Capture the cell that displays the provided text and extract its [X, Y] central coordinate. 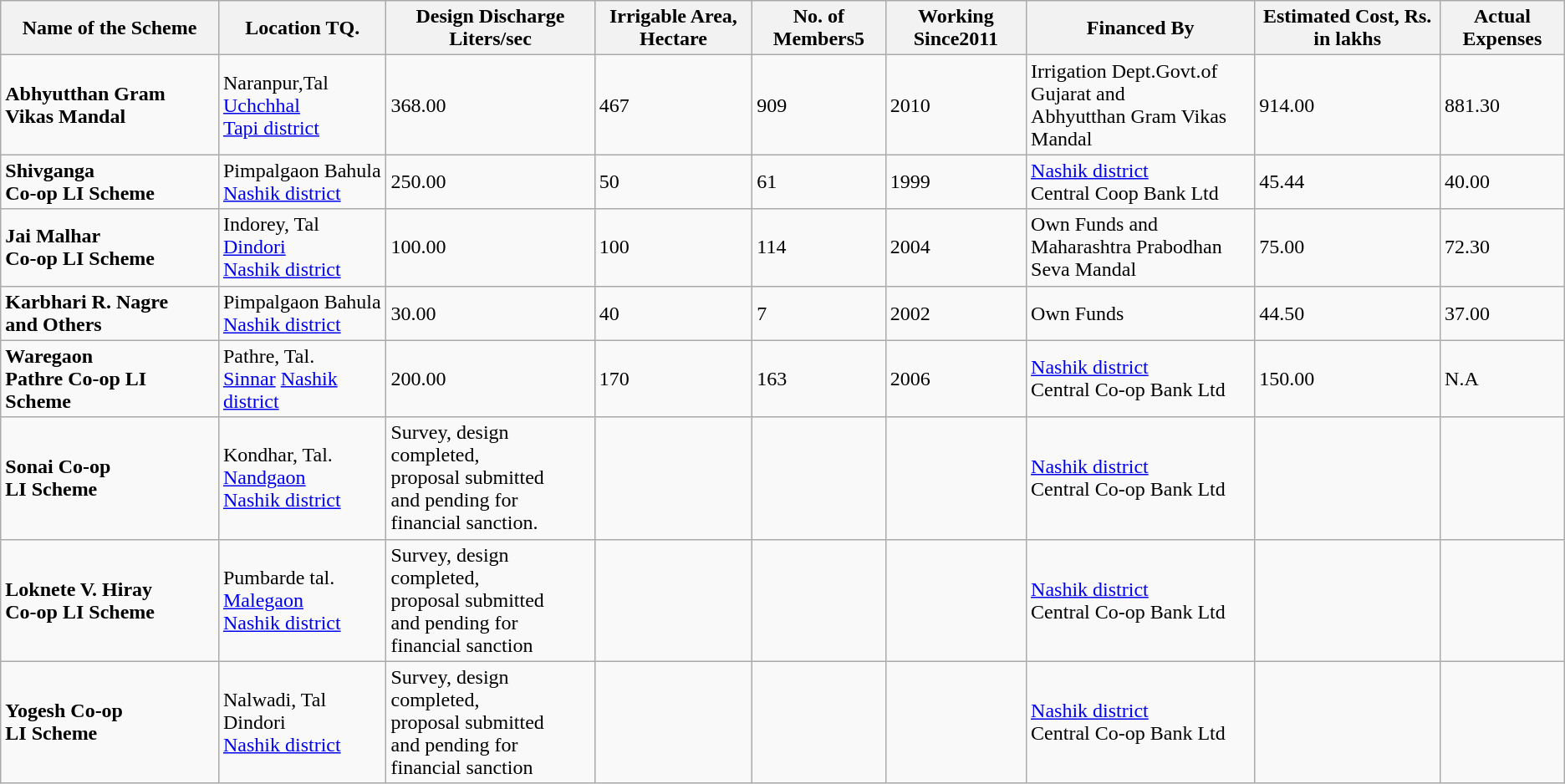
914.00 [1348, 105]
Karbhari R. Nagre and Others [110, 313]
Jai Malhar Co-op LI Scheme [110, 247]
Irrigation Dept.Govt.of Gujarat and Abhyutthan Gram Vikas Mandal [1140, 105]
2006 [956, 379]
250.00 [490, 182]
61 [819, 182]
Own Funds [1140, 313]
Nalwadi, Tal Dindori Nashik district [303, 722]
44.50 [1348, 313]
Design Discharge Liters/sec [490, 28]
Waregaon Pathre Co-op LI Scheme [110, 379]
Shivganga Co-op LI Scheme [110, 182]
40 [674, 313]
2002 [956, 313]
30.00 [490, 313]
No. of Members5 [819, 28]
Abhyutthan Gram Vikas Mandal [110, 105]
Naranpur,Tal Uchchhal Tapi district [303, 105]
Estimated Cost, Rs. in lakhs [1348, 28]
Financed By [1140, 28]
Pumbarde tal. Malegaon Nashik district [303, 600]
2004 [956, 247]
Working Since2011 [956, 28]
200.00 [490, 379]
1999 [956, 182]
Pathre, Tal. Sinnar Nashik district [303, 379]
909 [819, 105]
368.00 [490, 105]
72.30 [1503, 247]
Survey, design completed, proposal submitted and pending for financial sanction. [490, 478]
Name of the Scheme [110, 28]
Nashik district Central Coop Bank Ltd [1140, 182]
100 [674, 247]
Kondhar, Tal. Nandgaon Nashik district [303, 478]
Indorey, Tal Dindori Nashik district [303, 247]
40.00 [1503, 182]
50 [674, 182]
100.00 [490, 247]
45.44 [1348, 182]
75.00 [1348, 247]
881.30 [1503, 105]
114 [819, 247]
Sonai Co-op LI Scheme [110, 478]
Irrigable Area, Hectare [674, 28]
Own Funds and Maharashtra Prabodhan Seva Mandal [1140, 247]
Yogesh Co-op LI Scheme [110, 722]
467 [674, 105]
7 [819, 313]
2010 [956, 105]
Location TQ. [303, 28]
150.00 [1348, 379]
N.A [1503, 379]
37.00 [1503, 313]
Actual Expenses [1503, 28]
170 [674, 379]
163 [819, 379]
Loknete V. Hiray Co-op LI Scheme [110, 600]
